Return [X, Y] of the center of cell containing provided text 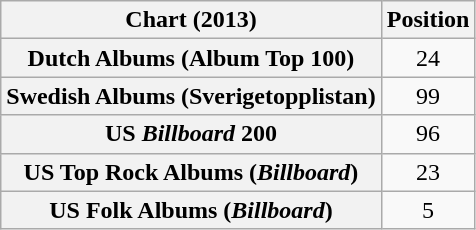
99 [428, 96]
Dutch Albums (Album Top 100) [191, 58]
US Billboard 200 [191, 134]
24 [428, 58]
23 [428, 172]
US Folk Albums (Billboard) [191, 210]
US Top Rock Albums (Billboard) [191, 172]
Swedish Albums (Sverigetopplistan) [191, 96]
5 [428, 210]
96 [428, 134]
Position [428, 20]
Chart (2013) [191, 20]
